Capture the cell that displays the provided text and extract its (x, y) central coordinate. 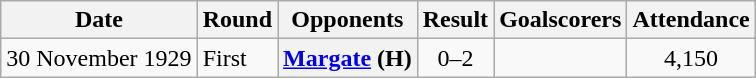
Date (99, 20)
First (237, 58)
30 November 1929 (99, 58)
4,150 (691, 58)
Attendance (691, 20)
0–2 (455, 58)
Round (237, 20)
Result (455, 20)
Goalscorers (560, 20)
Opponents (348, 20)
Margate (H) (348, 58)
